Determine the [X, Y] coordinate at the center of the cell enclosing the given text.  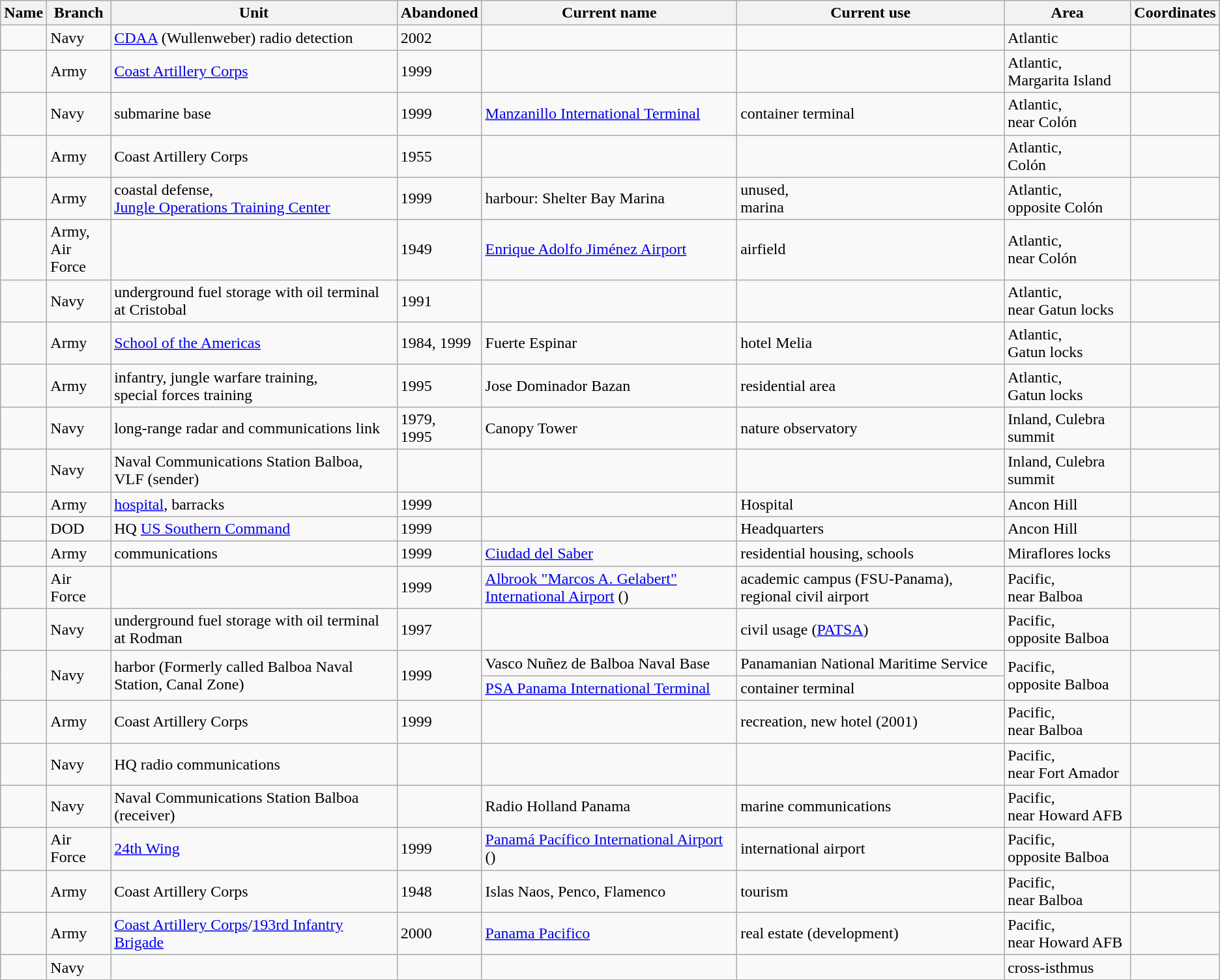
harbour: Shelter Bay Marina [609, 198]
Naval Communications Station Balboa, VLF (sender) [254, 470]
Atlantic,opposite Colón [1067, 198]
Current use [871, 13]
unused,marina [871, 198]
airfield [871, 250]
CDAA (Wullenweber) radio detection [254, 38]
Atlantic,Colón [1067, 156]
Miraflores locks [1067, 554]
2000 [439, 933]
international airport [871, 848]
1949 [439, 250]
Hospital [871, 504]
Army,Air Force [79, 250]
Current name [609, 13]
Radio Holland Panama [609, 807]
Atlantic,Margarita Island [1067, 72]
1948 [439, 891]
infantry, jungle warfare training,special forces training [254, 386]
1995 [439, 386]
cross-isthmus [1067, 967]
Area [1067, 13]
Atlantic [1067, 38]
Vasco Nuñez de Balboa Naval Base [609, 663]
Naval Communications Station Balboa (receiver) [254, 807]
Coordinates [1175, 13]
recreation, new hotel (2001) [871, 722]
Ciudad del Saber [609, 554]
Pacific,near Fort Amador [1067, 764]
Name [23, 13]
tourism [871, 891]
Manzanillo International Terminal [609, 113]
nature observatory [871, 427]
submarine base [254, 113]
1997 [439, 629]
School of the Americas [254, 343]
HQ radio communications [254, 764]
Enrique Adolfo Jiménez Airport [609, 250]
Panama Pacifico [609, 933]
Panamanian National Maritime Service [871, 663]
2002 [439, 38]
Unit [254, 13]
DOD [79, 529]
residential area [871, 386]
underground fuel storage with oil terminal at Cristobal [254, 301]
Atlantic,near Gatun locks [1067, 301]
Panamá Pacífico International Airport () [609, 848]
Coast Artillery Corps/193rd Infantry Brigade [254, 933]
underground fuel storage with oil terminal at Rodman [254, 629]
Abandoned [439, 13]
Islas Naos, Penco, Flamenco [609, 891]
Headquarters [871, 529]
1991 [439, 301]
HQ US Southern Command [254, 529]
24th Wing [254, 848]
Fuerte Espinar [609, 343]
1984, 1999 [439, 343]
coastal defense,Jungle Operations Training Center [254, 198]
residential housing, schools [871, 554]
1955 [439, 156]
marine communications [871, 807]
PSA Panama International Terminal [609, 688]
real estate (development) [871, 933]
Albrook "Marcos A. Gelabert" International Airport () [609, 588]
civil usage (PATSA) [871, 629]
Jose Dominador Bazan [609, 386]
academic campus (FSU-Panama), regional civil airport [871, 588]
Pacific, opposite Balboa [1067, 629]
hotel Melia [871, 343]
long-range radar and communications link [254, 427]
communications [254, 554]
Canopy Tower [609, 427]
Branch [79, 13]
harbor (Formerly called Balboa Naval Station, Canal Zone) [254, 676]
hospital, barracks [254, 504]
1979,1995 [439, 427]
